Detect which cell encompasses the target text, then output its [X, Y] center coordinate. 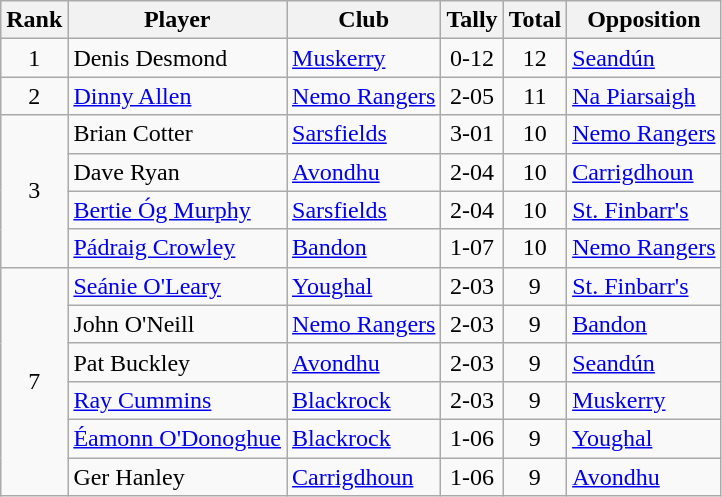
Tally [472, 20]
Pat Buckley [178, 362]
Dave Ryan [178, 172]
Dinny Allen [178, 96]
1 [34, 58]
Opposition [644, 20]
Seánie O'Leary [178, 286]
Bertie Óg Murphy [178, 210]
Ray Cummins [178, 400]
Brian Cotter [178, 134]
John O'Neill [178, 324]
0-12 [472, 58]
Club [364, 20]
Pádraig Crowley [178, 248]
1-07 [472, 248]
12 [535, 58]
2-05 [472, 96]
Player [178, 20]
Denis Desmond [178, 58]
3-01 [472, 134]
2 [34, 96]
Éamonn O'Donoghue [178, 438]
3 [34, 191]
Rank [34, 20]
Total [535, 20]
Na Piarsaigh [644, 96]
7 [34, 381]
Ger Hanley [178, 477]
11 [535, 96]
